Search for the cell housing the specified text and yield its [X, Y] center coordinate. 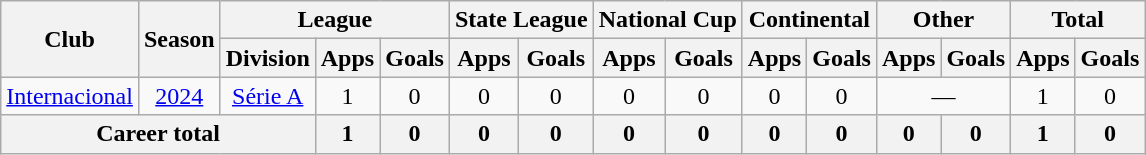
National Cup [668, 20]
Division [268, 58]
Série A [268, 96]
Internacional [70, 96]
League [334, 20]
Career total [158, 134]
Club [70, 39]
Season [179, 39]
Total [1078, 20]
2024 [179, 96]
State League [521, 20]
Continental [809, 20]
— [943, 96]
Other [943, 20]
